Pinpoint the cell where the given text exists, returning its [X, Y] midpoint coordinate. 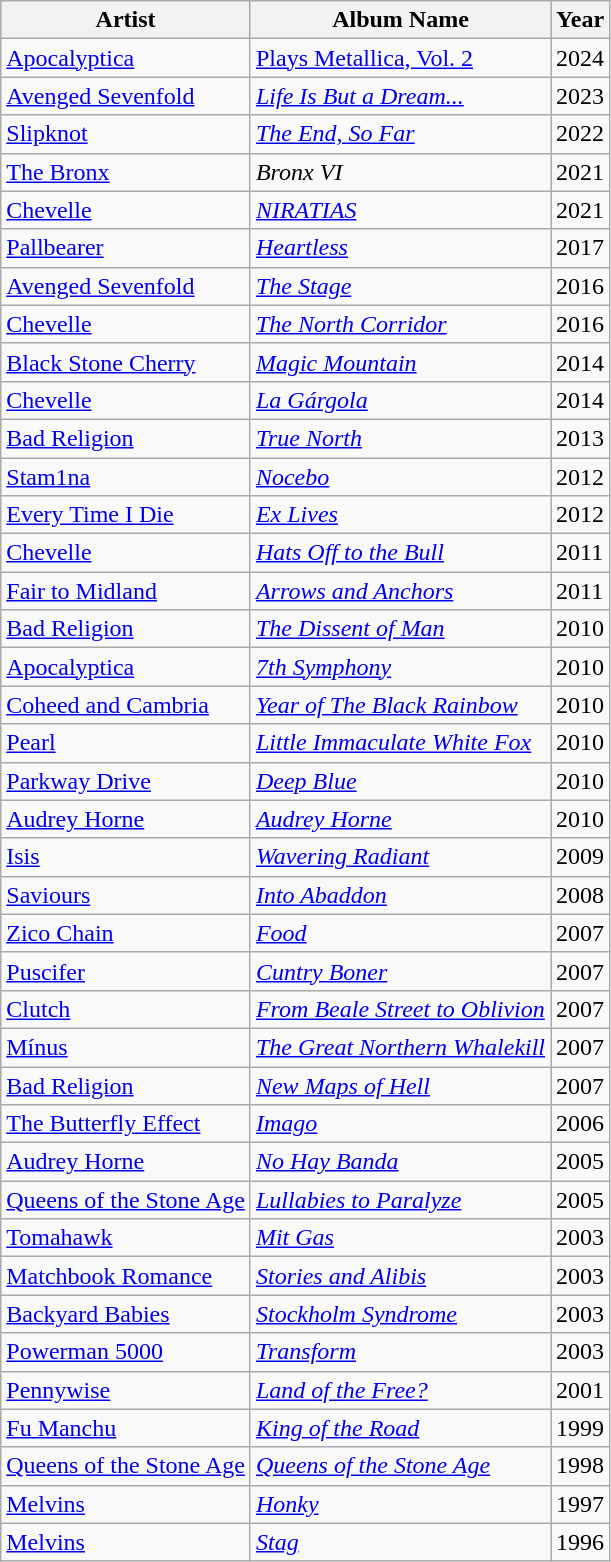
Ex Lives [400, 515]
From Beale Street to Oblivion [400, 1009]
Every Time I Die [126, 515]
2001 [580, 1390]
2022 [580, 134]
Matchbook Romance [126, 1276]
New Maps of Hell [400, 1085]
Year [580, 20]
Isis [126, 857]
Black Stone Cherry [126, 362]
2008 [580, 895]
Zico Chain [126, 933]
Album Name [400, 20]
Imago [400, 1124]
Backyard Babies [126, 1314]
Little Immaculate White Fox [400, 743]
Bronx VI [400, 172]
Stockholm Syndrome [400, 1314]
Cuntry Boner [400, 971]
Clutch [126, 1009]
Mínus [126, 1047]
Heartless [400, 248]
The North Corridor [400, 324]
Arrows and Anchors [400, 591]
La Gárgola [400, 400]
Stories and Alibis [400, 1276]
Puscifer [126, 971]
Food [400, 933]
Pennywise [126, 1390]
Slipknot [126, 134]
Plays Metallica, Vol. 2 [400, 58]
2009 [580, 857]
The Butterfly Effect [126, 1124]
Year of The Black Rainbow [400, 705]
NIRATIAS [400, 210]
Magic Mountain [400, 362]
1999 [580, 1428]
Lullabies to Paralyze [400, 1200]
Life Is But a Dream... [400, 96]
2017 [580, 248]
Mit Gas [400, 1238]
Parkway Drive [126, 781]
The Dissent of Man [400, 629]
Transform [400, 1352]
Wavering Radiant [400, 857]
1997 [580, 1504]
2013 [580, 438]
The Bronx [126, 172]
Coheed and Cambria [126, 705]
The Great Northern Whalekill [400, 1047]
Pallbearer [126, 248]
Stag [400, 1542]
Tomahawk [126, 1238]
Fu Manchu [126, 1428]
Powerman 5000 [126, 1352]
Stam1na [126, 477]
The Stage [400, 286]
Deep Blue [400, 781]
True North [400, 438]
Saviours [126, 895]
Pearl [126, 743]
Artist [126, 20]
Land of the Free? [400, 1390]
The End, So Far [400, 134]
2024 [580, 58]
2006 [580, 1124]
Nocebo [400, 477]
Fair to Midland [126, 591]
2023 [580, 96]
King of the Road [400, 1428]
No Hay Banda [400, 1162]
Honky [400, 1504]
Into Abaddon [400, 895]
7th Symphony [400, 667]
Hats Off to the Bull [400, 553]
1998 [580, 1466]
1996 [580, 1542]
